Capture the cell that displays the provided text and extract its [x, y] central coordinate. 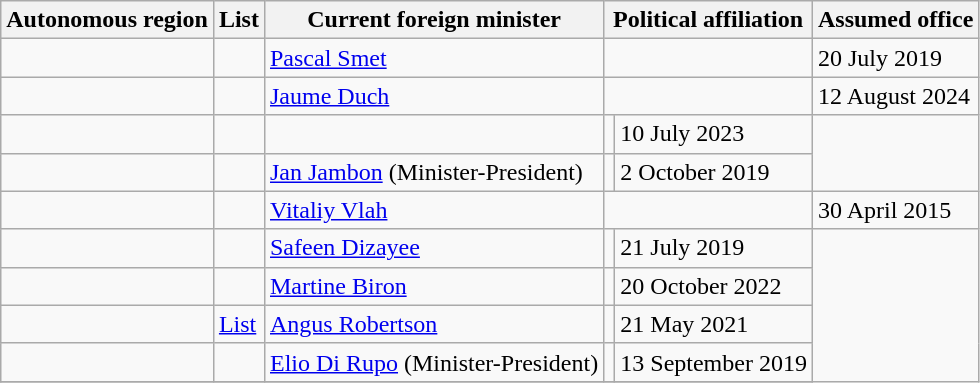
21 May 2021 [714, 324]
Autonomous region [108, 20]
20 October 2022 [714, 286]
20 July 2019 [895, 58]
13 September 2019 [714, 362]
2 October 2019 [714, 172]
Martine Biron [434, 286]
Vitaliy Vlah [434, 210]
Political affiliation [708, 20]
Elio Di Rupo (Minister-President) [434, 362]
Current foreign minister [434, 20]
12 August 2024 [895, 96]
Angus Robertson [434, 324]
Assumed office [895, 20]
Jan Jambon (Minister-President) [434, 172]
Pascal Smet [434, 58]
Jaume Duch [434, 96]
10 July 2023 [714, 134]
21 July 2019 [714, 248]
30 April 2015 [895, 210]
Safeen Dizayee [434, 248]
